Return the [X, Y] coordinate for the center point of the cell that contains the specified text.  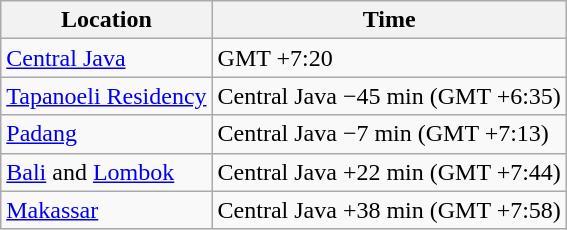
Central Java [106, 58]
Central Java +38 min (GMT +7:58) [389, 210]
Padang [106, 134]
GMT +7:20 [389, 58]
Tapanoeli Residency [106, 96]
Time [389, 20]
Location [106, 20]
Central Java −7 min (GMT +7:13) [389, 134]
Central Java −45 min (GMT +6:35) [389, 96]
Bali and Lombok [106, 172]
Makassar [106, 210]
Central Java +22 min (GMT +7:44) [389, 172]
